Search for the cell housing the specified text and yield its [x, y] center coordinate. 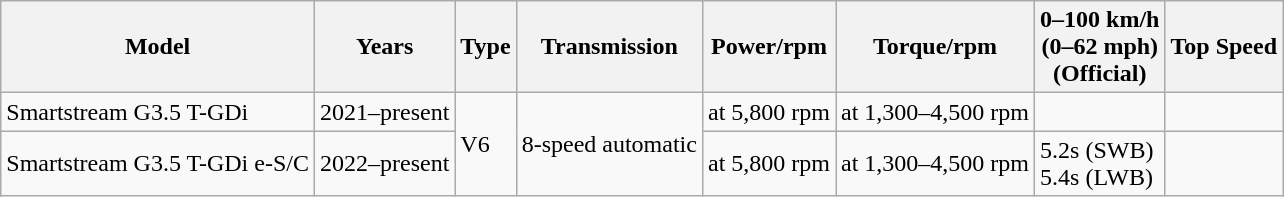
Years [384, 47]
V6 [486, 144]
Power/rpm [768, 47]
2022–present [384, 164]
Smartstream G3.5 T-GDi e-S/C [158, 164]
Transmission [609, 47]
5.2s (SWB)5.4s (LWB) [1100, 164]
Smartstream G3.5 T-GDi [158, 112]
Type [486, 47]
Model [158, 47]
2021–present [384, 112]
Top Speed [1224, 47]
0–100 km/h(0–62 mph)(Official) [1100, 47]
8-speed automatic [609, 144]
Torque/rpm [936, 47]
